Extract the (x, y) coordinate from the center of the cell holding the provided text.  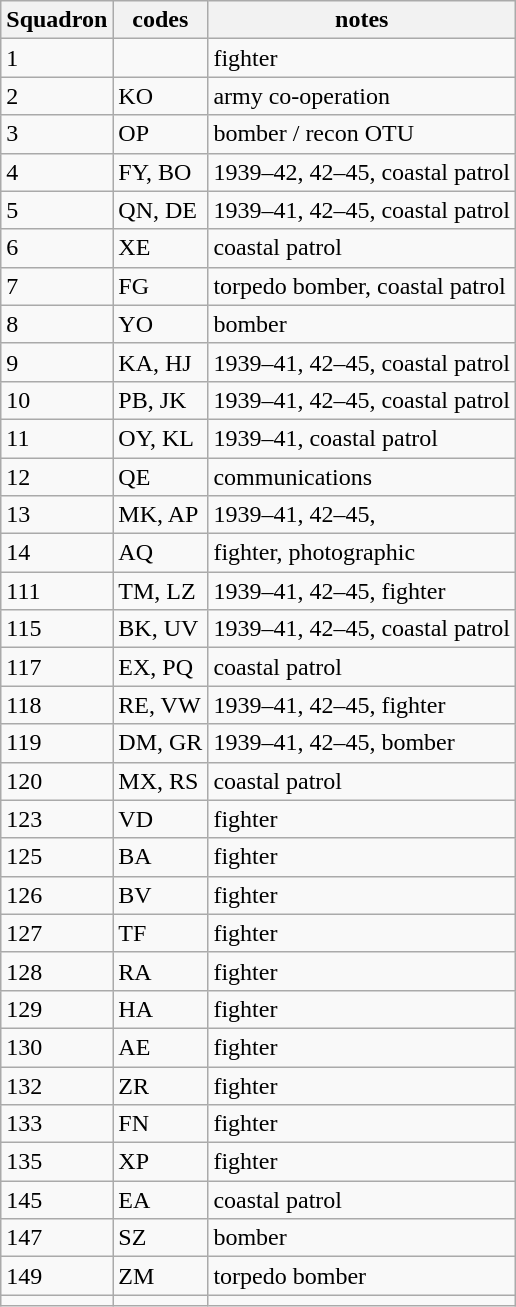
1939–41, coastal patrol (362, 438)
125 (57, 857)
notes (362, 20)
SZ (160, 1238)
AE (160, 1047)
126 (57, 895)
145 (57, 1200)
YO (160, 324)
130 (57, 1047)
XP (160, 1162)
BV (160, 895)
ZR (160, 1085)
3 (57, 134)
13 (57, 515)
OY, KL (160, 438)
DM, GR (160, 743)
9 (57, 362)
PB, JK (160, 400)
1939–41, 42–45, (362, 515)
FG (160, 286)
TF (160, 933)
fighter, photographic (362, 553)
133 (57, 1124)
MK, AP (160, 515)
HA (160, 1009)
VD (160, 819)
119 (57, 743)
127 (57, 933)
1939–42, 42–45, coastal patrol (362, 172)
11 (57, 438)
QN, DE (160, 210)
KO (160, 96)
129 (57, 1009)
BA (160, 857)
5 (57, 210)
EX, PQ (160, 667)
AQ (160, 553)
123 (57, 819)
111 (57, 591)
MX, RS (160, 781)
12 (57, 477)
135 (57, 1162)
codes (160, 20)
torpedo bomber, coastal patrol (362, 286)
TM, LZ (160, 591)
OP (160, 134)
4 (57, 172)
ZM (160, 1276)
10 (57, 400)
1939–41, 42–45, bomber (362, 743)
1 (57, 58)
FY, BO (160, 172)
115 (57, 629)
XE (160, 248)
FN (160, 1124)
bomber / recon OTU (362, 134)
6 (57, 248)
Squadron (57, 20)
7 (57, 286)
149 (57, 1276)
147 (57, 1238)
RA (160, 971)
torpedo bomber (362, 1276)
132 (57, 1085)
8 (57, 324)
EA (160, 1200)
2 (57, 96)
RE, VW (160, 705)
BK, UV (160, 629)
communications (362, 477)
117 (57, 667)
KA, HJ (160, 362)
118 (57, 705)
QE (160, 477)
120 (57, 781)
128 (57, 971)
14 (57, 553)
army co-operation (362, 96)
